From the cell containing the given text, extract its center point as (x, y) coordinate. 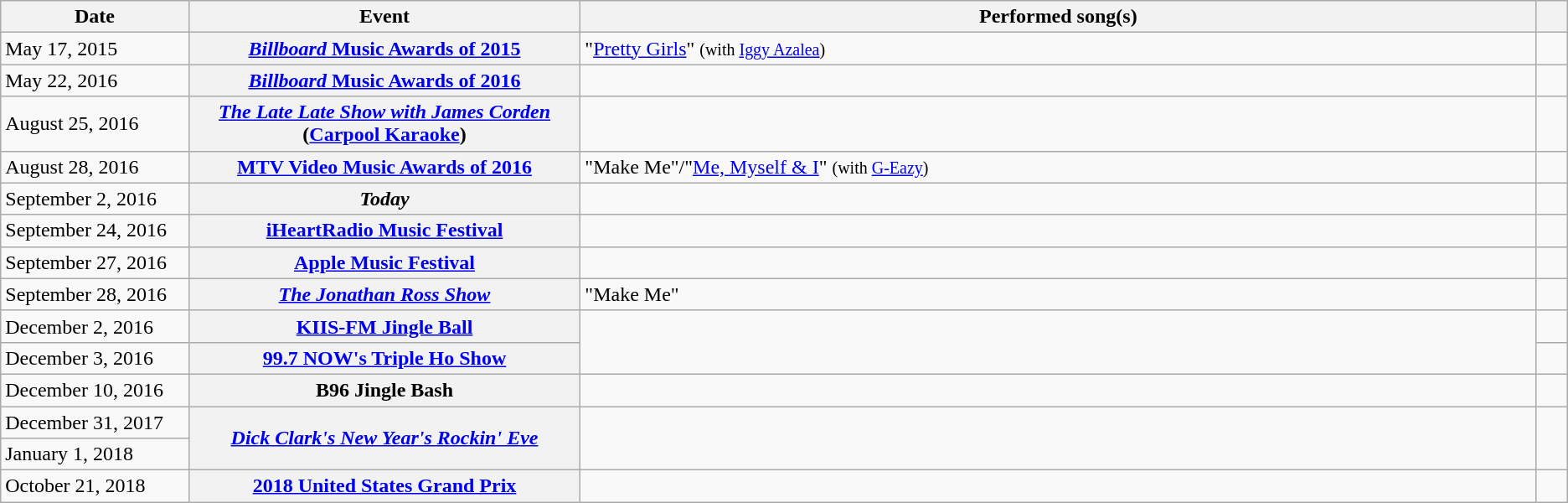
January 1, 2018 (95, 454)
Dick Clark's New Year's Rockin' Eve (384, 438)
2018 United States Grand Prix (384, 486)
Performed song(s) (1059, 17)
Event (384, 17)
iHeartRadio Music Festival (384, 231)
September 24, 2016 (95, 231)
"Pretty Girls" (with Iggy Azalea) (1059, 49)
MTV Video Music Awards of 2016 (384, 167)
"Make Me"/"Me, Myself & I" (with G-Eazy) (1059, 167)
December 10, 2016 (95, 390)
August 28, 2016 (95, 167)
KIIS-FM Jingle Ball (384, 326)
The Late Late Show with James Corden (Carpool Karaoke) (384, 124)
December 31, 2017 (95, 422)
The Jonathan Ross Show (384, 294)
September 27, 2016 (95, 262)
B96 Jingle Bash (384, 390)
Billboard Music Awards of 2016 (384, 80)
October 21, 2018 (95, 486)
December 2, 2016 (95, 326)
December 3, 2016 (95, 358)
September 2, 2016 (95, 199)
September 28, 2016 (95, 294)
99.7 NOW's Triple Ho Show (384, 358)
Apple Music Festival (384, 262)
"Make Me" (1059, 294)
Billboard Music Awards of 2015 (384, 49)
August 25, 2016 (95, 124)
May 22, 2016 (95, 80)
Date (95, 17)
May 17, 2015 (95, 49)
Today (384, 199)
